Determine the (x, y) coordinate at the center of the cell enclosing the given text.  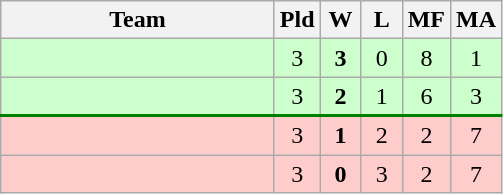
MA (476, 20)
W (340, 20)
6 (426, 96)
MF (426, 20)
Team (138, 20)
L (382, 20)
Pld (297, 20)
8 (426, 58)
